Locate the cell with the specified text and output its [X, Y] center coordinate. 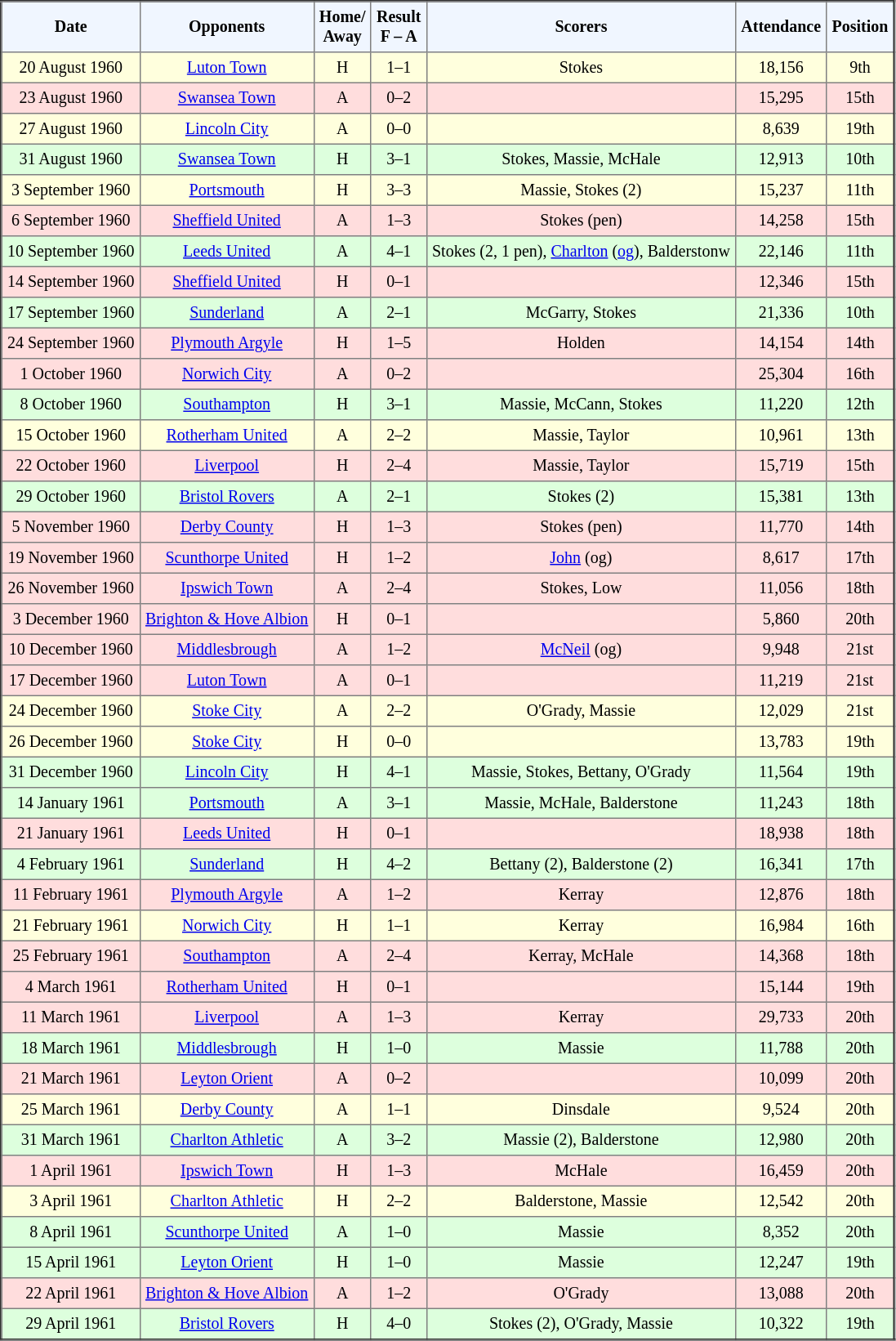
Dinsdale [581, 1110]
13,088 [781, 1294]
McHale [581, 1171]
11,056 [781, 588]
Attendance [781, 27]
3–2 [399, 1140]
26 November 1960 [71, 588]
14,368 [781, 956]
4–0 [399, 1324]
18,938 [781, 834]
22,146 [781, 252]
31 December 1960 [71, 772]
8,639 [781, 129]
27 August 1960 [71, 129]
17 December 1960 [71, 681]
20 August 1960 [71, 68]
Stokes (2, 1 pen), Charlton (og), Balderstonw [581, 252]
19 November 1960 [71, 558]
Massie, McHale, Balderstone [581, 803]
ResultF – A [399, 27]
22 April 1961 [71, 1294]
12,542 [781, 1201]
14,154 [781, 343]
13,783 [781, 742]
21 March 1961 [71, 1079]
O'Grady, Massie [581, 711]
12,876 [781, 895]
26 December 1960 [71, 742]
21,336 [781, 313]
5,860 [781, 619]
4 March 1961 [71, 987]
1 April 1961 [71, 1171]
15 October 1960 [71, 436]
Stokes [581, 68]
12,346 [781, 282]
8,617 [781, 558]
31 August 1960 [71, 159]
10,322 [781, 1324]
10 September 1960 [71, 252]
Stokes, Low [581, 588]
4 February 1961 [71, 865]
8,352 [781, 1232]
11,243 [781, 803]
11,788 [781, 1048]
4–2 [399, 865]
18,156 [781, 68]
11 February 1961 [71, 895]
14 September 1960 [71, 282]
21 January 1961 [71, 834]
15,237 [781, 190]
14,258 [781, 221]
Opponents [227, 27]
Stokes (2), O'Grady, Massie [581, 1324]
Massie (2), Balderstone [581, 1140]
16,984 [781, 926]
18 March 1961 [71, 1048]
11,219 [781, 681]
15,144 [781, 987]
15 April 1961 [71, 1263]
16,341 [781, 865]
John (og) [581, 558]
O'Grady [581, 1294]
23 August 1960 [71, 98]
9,948 [781, 650]
8 April 1961 [71, 1232]
Kerray, McHale [581, 956]
10,099 [781, 1079]
Massie, McCann, Stokes [581, 405]
Bettany (2), Balderstone (2) [581, 865]
Date [71, 27]
McNeil (og) [581, 650]
17 September 1960 [71, 313]
24 September 1960 [71, 343]
Holden [581, 343]
Position [861, 27]
10 December 1960 [71, 650]
Balderstone, Massie [581, 1201]
1–5 [399, 343]
5 November 1960 [71, 527]
29,733 [781, 1017]
11,564 [781, 772]
3 September 1960 [71, 190]
Massie, Stokes (2) [581, 190]
12th [861, 405]
Home/Away [342, 27]
9,524 [781, 1110]
25 February 1961 [71, 956]
25,304 [781, 374]
15,381 [781, 497]
16,459 [781, 1171]
15,719 [781, 466]
8 October 1960 [71, 405]
29 October 1960 [71, 497]
14 January 1961 [71, 803]
29 April 1961 [71, 1324]
10,961 [781, 436]
3–3 [399, 190]
15,295 [781, 98]
25 March 1961 [71, 1110]
31 March 1961 [71, 1140]
3 April 1961 [71, 1201]
11,770 [781, 527]
Massie, Stokes, Bettany, O'Grady [581, 772]
6 September 1960 [71, 221]
21 February 1961 [71, 926]
22 October 1960 [71, 466]
12,247 [781, 1263]
1 October 1960 [71, 374]
11 March 1961 [71, 1017]
Stokes, Massie, McHale [581, 159]
Stokes (2) [581, 497]
3 December 1960 [71, 619]
12,913 [781, 159]
11,220 [781, 405]
12,029 [781, 711]
McGarry, Stokes [581, 313]
24 December 1960 [71, 711]
9th [861, 68]
12,980 [781, 1140]
Scorers [581, 27]
